Scan for the cell matching the given text and deliver its [X, Y] coordinate at center. 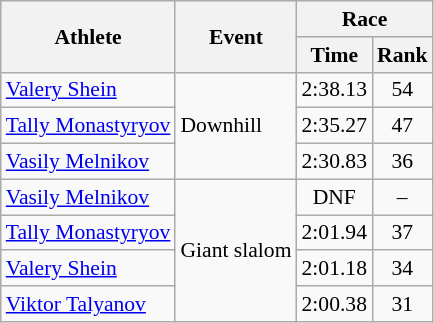
54 [402, 90]
Downhill [236, 126]
31 [402, 304]
Race [365, 19]
Rank [402, 55]
– [402, 197]
2:30.83 [334, 162]
Event [236, 36]
DNF [334, 197]
2:00.38 [334, 304]
2:38.13 [334, 90]
2:35.27 [334, 126]
47 [402, 126]
2:01.94 [334, 233]
37 [402, 233]
2:01.18 [334, 269]
36 [402, 162]
Athlete [88, 36]
Viktor Talyanov [88, 304]
34 [402, 269]
Time [334, 55]
Giant slalom [236, 250]
